Find where the given text appears and provide that cell's center as [X, Y] coordinate. 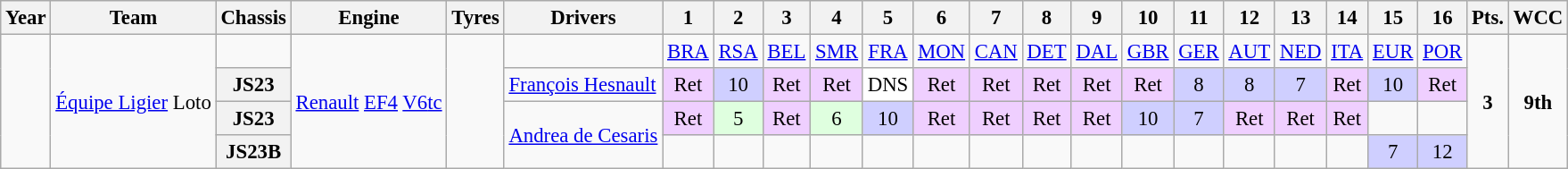
Andrea de Cesaris [583, 136]
SMR [837, 52]
13 [1300, 18]
GBR [1147, 52]
CAN [995, 52]
16 [1443, 18]
MON [942, 52]
Drivers [583, 18]
14 [1347, 18]
Engine [369, 18]
EUR [1393, 52]
AUT [1249, 52]
POR [1443, 52]
4 [837, 18]
JS23B [253, 152]
BRA [689, 52]
WCC [1538, 18]
11 [1199, 18]
RSA [739, 52]
1 [689, 18]
DAL [1097, 52]
Renault EF4 V6tc [369, 102]
15 [1393, 18]
Team [134, 18]
9th [1538, 102]
François Hesnault [583, 85]
Tyres [475, 18]
BEL [787, 52]
2 [739, 18]
Chassis [253, 18]
NED [1300, 52]
GER [1199, 52]
9 [1097, 18]
FRA [887, 52]
Pts. [1488, 18]
DNS [887, 85]
ITA [1347, 52]
DET [1047, 52]
Year [26, 18]
Équipe Ligier Loto [134, 102]
